For the text-containing cell, return its midpoint in (x, y) coordinate format. 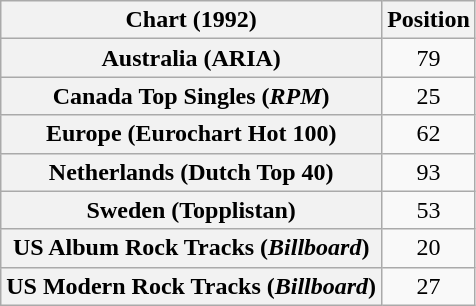
Netherlands (Dutch Top 40) (192, 172)
Europe (Eurochart Hot 100) (192, 134)
62 (429, 134)
53 (429, 210)
US Modern Rock Tracks (Billboard) (192, 286)
93 (429, 172)
Position (429, 20)
20 (429, 248)
Canada Top Singles (RPM) (192, 96)
Australia (ARIA) (192, 58)
Chart (1992) (192, 20)
US Album Rock Tracks (Billboard) (192, 248)
Sweden (Topplistan) (192, 210)
79 (429, 58)
25 (429, 96)
27 (429, 286)
